Detect which cell encompasses the target text, then output its [x, y] center coordinate. 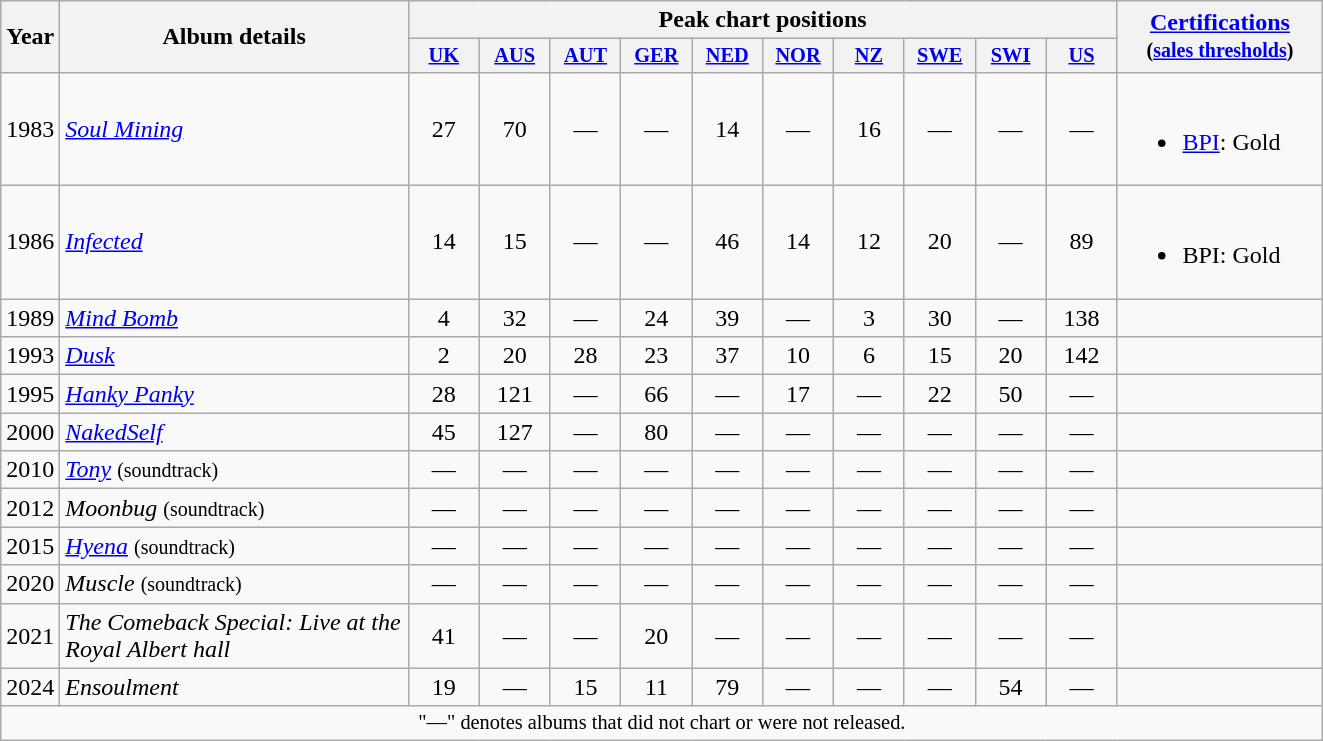
Peak chart positions [762, 20]
24 [656, 318]
2021 [30, 636]
UK [444, 56]
37 [728, 356]
2 [444, 356]
54 [1010, 687]
AUS [514, 56]
Mind Bomb [234, 318]
12 [868, 242]
30 [940, 318]
Hyena (soundtrack) [234, 546]
2015 [30, 546]
SWI [1010, 56]
NakedSelf [234, 432]
Year [30, 37]
GER [656, 56]
66 [656, 394]
10 [798, 356]
89 [1082, 242]
Dusk [234, 356]
17 [798, 394]
138 [1082, 318]
"—" denotes albums that did not chart or were not released. [662, 723]
80 [656, 432]
2000 [30, 432]
6 [868, 356]
23 [656, 356]
Ensoulment [234, 687]
2020 [30, 584]
2010 [30, 470]
16 [868, 128]
32 [514, 318]
79 [728, 687]
19 [444, 687]
NOR [798, 56]
Tony (soundtrack) [234, 470]
The Comeback Special: Live at the Royal Albert hall [234, 636]
NED [728, 56]
1986 [30, 242]
70 [514, 128]
45 [444, 432]
1993 [30, 356]
142 [1082, 356]
41 [444, 636]
SWE [940, 56]
Infected [234, 242]
39 [728, 318]
50 [1010, 394]
1983 [30, 128]
4 [444, 318]
Certifications(sales thresholds) [1220, 37]
AUT [586, 56]
Album details [234, 37]
US [1082, 56]
Soul Mining [234, 128]
11 [656, 687]
22 [940, 394]
2012 [30, 508]
Moonbug (soundtrack) [234, 508]
2024 [30, 687]
121 [514, 394]
27 [444, 128]
NZ [868, 56]
127 [514, 432]
1995 [30, 394]
46 [728, 242]
Muscle (soundtrack) [234, 584]
Hanky Panky [234, 394]
1989 [30, 318]
3 [868, 318]
